Find where the given text appears and provide that cell's center as [x, y] coordinate. 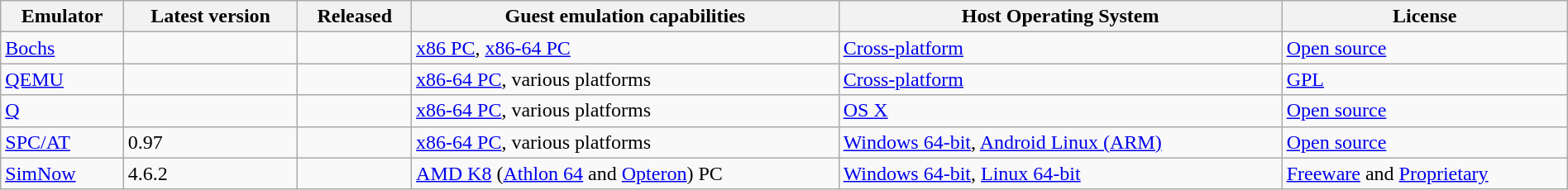
Released [355, 17]
SimNow [62, 173]
Host Operating System [1060, 17]
SPC/AT [62, 142]
Guest emulation capabilities [625, 17]
0.97 [210, 142]
Freeware and Proprietary [1424, 173]
OS X [1060, 111]
License [1424, 17]
QEMU [62, 79]
4.6.2 [210, 173]
Bochs [62, 48]
Latest version [210, 17]
AMD K8 (Athlon 64 and Opteron) PC [625, 173]
Q [62, 111]
Windows 64-bit, Linux 64-bit [1060, 173]
Windows 64-bit, Android Linux (ARM) [1060, 142]
GPL [1424, 79]
Emulator [62, 17]
x86 PC, x86-64 PC [625, 48]
